Locate the cell with the specified text and output its [x, y] center coordinate. 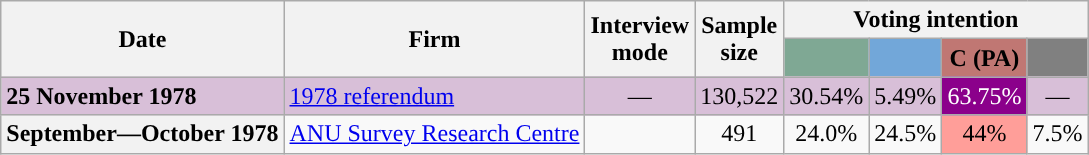
Date [142, 39]
7.5% [1058, 134]
1978 referendum [434, 96]
25 November 1978 [142, 96]
C (PA) [984, 58]
24.0% [826, 134]
ANU Survey Research Centre [434, 134]
Samplesize [740, 39]
30.54% [826, 96]
Interviewmode [640, 39]
63.75% [984, 96]
Voting intention [936, 20]
130,522 [740, 96]
491 [740, 134]
24.5% [906, 134]
44% [984, 134]
September—October 1978 [142, 134]
Firm [434, 39]
5.49% [906, 96]
